Find where the given text appears and provide that cell's center as [X, Y] coordinate. 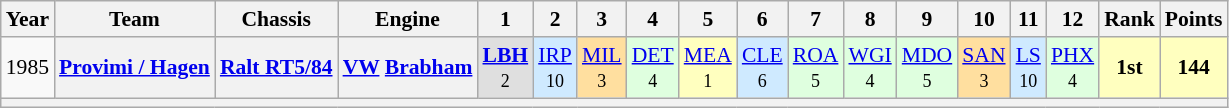
4 [653, 19]
1 [505, 19]
IRP10 [555, 68]
SAN3 [984, 68]
Team [134, 19]
LBH2 [505, 68]
ROA5 [816, 68]
11 [1028, 19]
1985 [28, 68]
CLE6 [762, 68]
8 [870, 19]
Engine [408, 19]
9 [928, 19]
DET4 [653, 68]
7 [816, 19]
5 [708, 19]
Rank [1130, 19]
Ralt RT5/84 [276, 68]
6 [762, 19]
Provimi / Hagen [134, 68]
144 [1194, 68]
LS10 [1028, 68]
10 [984, 19]
VW Brabham [408, 68]
WGI4 [870, 68]
Points [1194, 19]
MIL3 [602, 68]
MDO5 [928, 68]
PHX4 [1072, 68]
12 [1072, 19]
2 [555, 19]
Chassis [276, 19]
MEA1 [708, 68]
Year [28, 19]
1st [1130, 68]
3 [602, 19]
